Determine the [X, Y] coordinate at the center of the cell enclosing the given text.  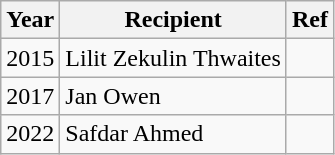
2017 [30, 96]
2015 [30, 58]
Recipient [174, 20]
Safdar Ahmed [174, 134]
Jan Owen [174, 96]
Lilit Zekulin Thwaites [174, 58]
2022 [30, 134]
Year [30, 20]
Ref [310, 20]
